Identify which cell holds the provided text, then report its [x, y] central coordinate. 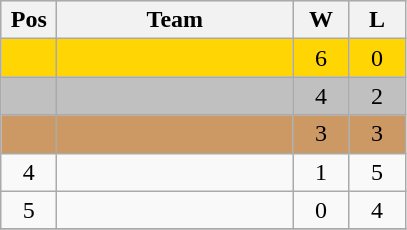
6 [321, 58]
Pos [29, 20]
W [321, 20]
Team [175, 20]
2 [377, 96]
1 [321, 172]
L [377, 20]
